Scan for the cell matching the given text and deliver its [X, Y] coordinate at center. 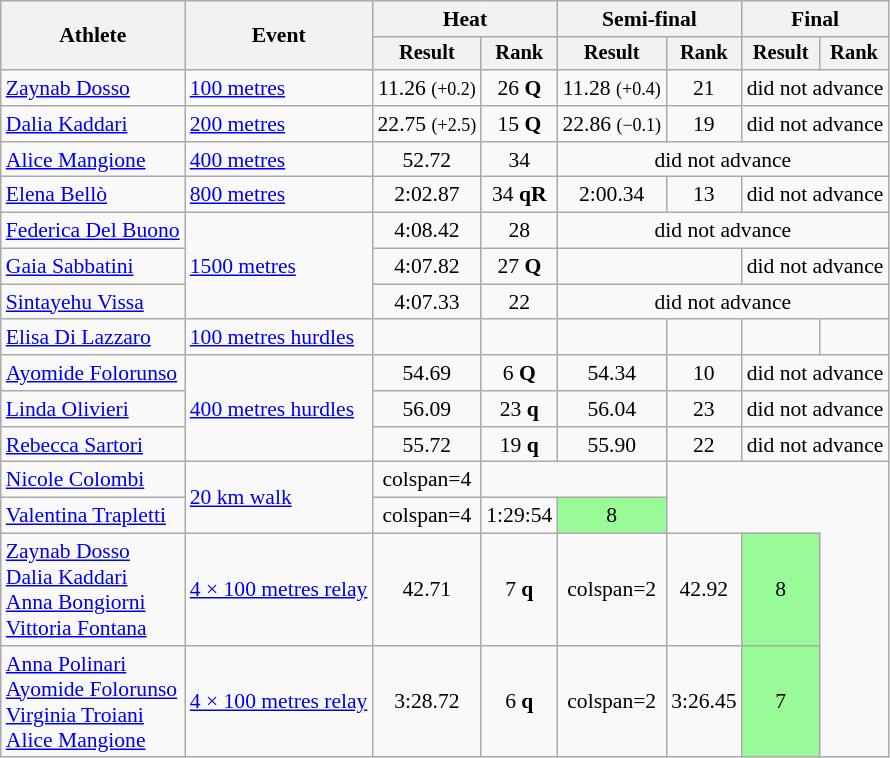
Federica Del Buono [93, 231]
4:07.82 [426, 267]
Alice Mangione [93, 160]
100 metres [279, 88]
27 Q [519, 267]
6 q [519, 702]
42.71 [426, 590]
23 [704, 409]
26 Q [519, 88]
23 q [519, 409]
Valentina Trapletti [93, 516]
Zaynab Dosso [93, 88]
Zaynab DossoDalia KaddariAnna BongiorniVittoria Fontana [93, 590]
Linda Olivieri [93, 409]
56.09 [426, 409]
3:26.45 [704, 702]
22.75 (+2.5) [426, 124]
3:28.72 [426, 702]
4:07.33 [426, 302]
Rebecca Sartori [93, 445]
1500 metres [279, 266]
Heat [464, 19]
400 metres [279, 160]
21 [704, 88]
52.72 [426, 160]
28 [519, 231]
Event [279, 36]
4:08.42 [426, 231]
34 [519, 160]
15 Q [519, 124]
54.69 [426, 373]
200 metres [279, 124]
10 [704, 373]
Semi-final [649, 19]
Elena Bellò [93, 195]
Ayomide Folorunso [93, 373]
Athlete [93, 36]
Final [816, 19]
Nicole Colombi [93, 480]
Sintayehu Vissa [93, 302]
Elisa Di Lazzaro [93, 338]
6 Q [519, 373]
400 metres hurdles [279, 408]
42.92 [704, 590]
800 metres [279, 195]
55.90 [612, 445]
54.34 [612, 373]
Gaia Sabbatini [93, 267]
100 metres hurdles [279, 338]
19 [704, 124]
Dalia Kaddari [93, 124]
34 qR [519, 195]
7 [781, 702]
Anna PolinariAyomide FolorunsoVirginia TroianiAlice Mangione [93, 702]
7 q [519, 590]
55.72 [426, 445]
11.28 (+0.4) [612, 88]
2:02.87 [426, 195]
22.86 (−0.1) [612, 124]
1:29:54 [519, 516]
20 km walk [279, 498]
11.26 (+0.2) [426, 88]
13 [704, 195]
19 q [519, 445]
56.04 [612, 409]
2:00.34 [612, 195]
